Locate the cell with the specified text and output its (X, Y) center coordinate. 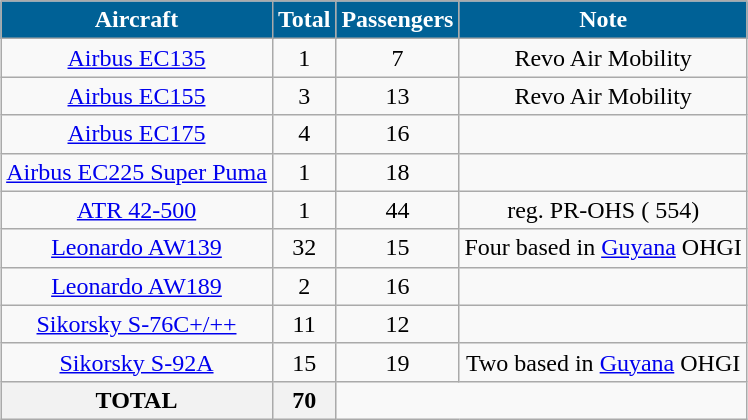
44 (398, 210)
11 (304, 324)
TOTAL (137, 400)
4 (304, 134)
Airbus EC155 (137, 96)
Leonardo AW189 (137, 286)
12 (398, 324)
32 (304, 248)
Sikorsky S-76C+/++ (137, 324)
Aircraft (137, 20)
13 (398, 96)
Airbus EC175 (137, 134)
Airbus EC135 (137, 58)
19 (398, 362)
3 (304, 96)
Passengers (398, 20)
Sikorsky S-92A (137, 362)
Airbus EC225 Super Puma (137, 172)
Note (603, 20)
18 (398, 172)
Total (304, 20)
7 (398, 58)
ATR 42-500 (137, 210)
Four based in Guyana OHGI (603, 248)
reg. PR-OHS ( 554) (603, 210)
Leonardo AW139 (137, 248)
Two based in Guyana OHGI (603, 362)
2 (304, 286)
70 (304, 400)
